Identify which cell holds the provided text, then report its (X, Y) central coordinate. 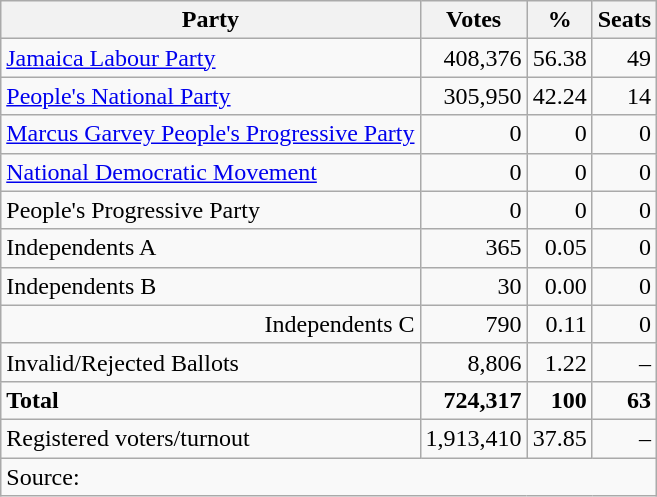
Independents B (210, 286)
1.22 (560, 362)
37.85 (560, 438)
408,376 (474, 58)
1,913,410 (474, 438)
Registered voters/turnout (210, 438)
% (560, 20)
0.11 (560, 324)
14 (624, 96)
790 (474, 324)
365 (474, 248)
305,950 (474, 96)
People's Progressive Party (210, 210)
63 (624, 400)
49 (624, 58)
Jamaica Labour Party (210, 58)
42.24 (560, 96)
Marcus Garvey People's Progressive Party (210, 134)
0.05 (560, 248)
Party (210, 20)
Invalid/Rejected Ballots (210, 362)
Seats (624, 20)
724,317 (474, 400)
56.38 (560, 58)
National Democratic Movement (210, 172)
Votes (474, 20)
Independents A (210, 248)
Total (210, 400)
100 (560, 400)
8,806 (474, 362)
30 (474, 286)
Source: (329, 477)
People's National Party (210, 96)
0.00 (560, 286)
Independents C (210, 324)
